Search for the cell housing the specified text and yield its (X, Y) center coordinate. 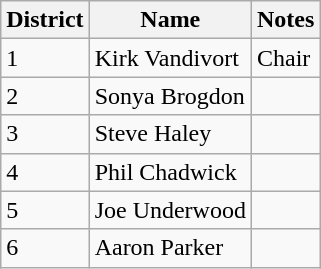
Chair (285, 58)
6 (45, 248)
Steve Haley (170, 134)
Sonya Brogdon (170, 96)
District (45, 20)
Aaron Parker (170, 248)
3 (45, 134)
Notes (285, 20)
4 (45, 172)
Kirk Vandivort (170, 58)
5 (45, 210)
Joe Underwood (170, 210)
2 (45, 96)
Name (170, 20)
1 (45, 58)
Phil Chadwick (170, 172)
